Return [x, y] of the center of cell containing provided text 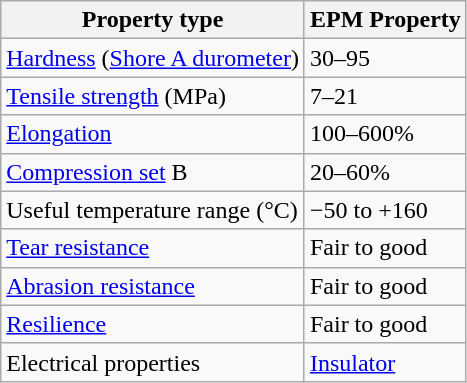
Property type [153, 20]
Hardness (Shore A durometer) [153, 58]
100–600% [385, 134]
Elongation [153, 134]
20–60% [385, 172]
Resilience [153, 324]
Insulator [385, 362]
EPM Property [385, 20]
7–21 [385, 96]
−50 to +160 [385, 210]
Electrical properties [153, 362]
Tear resistance [153, 248]
30–95 [385, 58]
Tensile strength (MPa) [153, 96]
Useful temperature range (°C) [153, 210]
Compression set B [153, 172]
Abrasion resistance [153, 286]
